Locate the cell with the specified text and output its [X, Y] center coordinate. 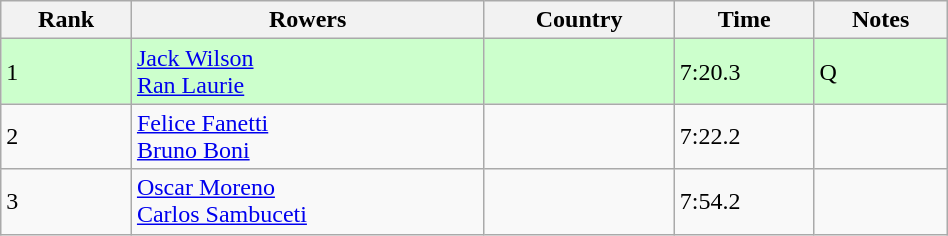
7:20.3 [744, 72]
7:22.2 [744, 136]
1 [66, 72]
2 [66, 136]
3 [66, 202]
Oscar MorenoCarlos Sambuceti [308, 202]
Jack WilsonRan Laurie [308, 72]
7:54.2 [744, 202]
Time [744, 20]
Notes [880, 20]
Q [880, 72]
Country [579, 20]
Rowers [308, 20]
Rank [66, 20]
Felice FanettiBruno Boni [308, 136]
